Provide the (X, Y) coordinate of the cell's center where the given text is located.  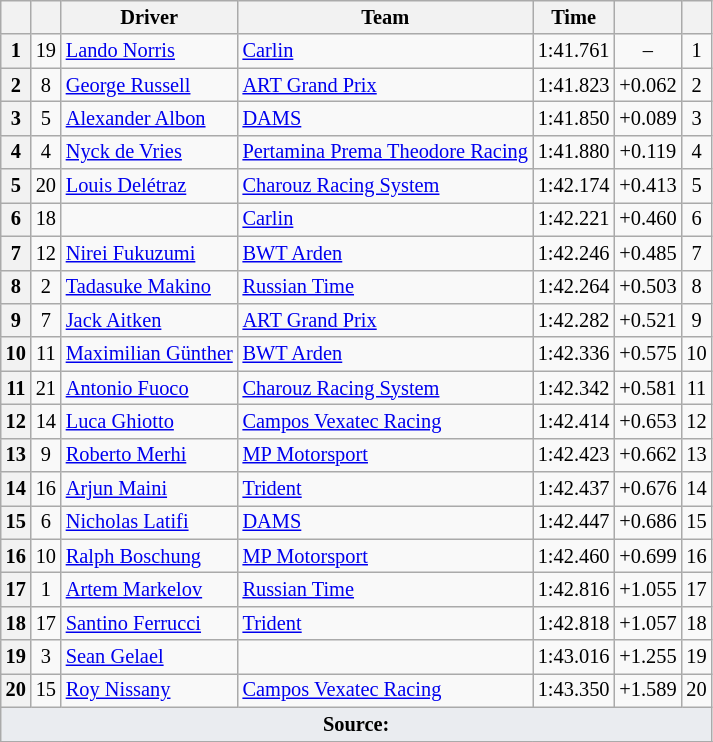
Arjun Maini (150, 489)
Artem Markelov (150, 589)
Maximilian Günther (150, 354)
1:42.447 (574, 522)
1:42.264 (574, 287)
Roy Nissany (150, 690)
+0.089 (648, 118)
+1.589 (648, 690)
1:41.880 (574, 152)
21 (46, 388)
+0.521 (648, 320)
1:43.016 (574, 657)
1:42.174 (574, 186)
Nirei Fukuzumi (150, 253)
+0.413 (648, 186)
+0.575 (648, 354)
Driver (150, 17)
+0.062 (648, 85)
1:43.350 (574, 690)
Jack Aitken (150, 320)
+1.057 (648, 623)
+0.485 (648, 253)
Santino Ferrucci (150, 623)
+0.503 (648, 287)
1:41.761 (574, 51)
Team (386, 17)
1:42.460 (574, 556)
+0.653 (648, 421)
1:42.816 (574, 589)
Lando Norris (150, 51)
1:41.823 (574, 85)
+0.676 (648, 489)
1:42.336 (574, 354)
George Russell (150, 85)
1:42.282 (574, 320)
Time (574, 17)
1:42.437 (574, 489)
+0.662 (648, 455)
1:42.818 (574, 623)
Source: (356, 724)
+1.255 (648, 657)
Luca Ghiotto (150, 421)
1:42.246 (574, 253)
– (648, 51)
+1.055 (648, 589)
Louis Delétraz (150, 186)
Roberto Merhi (150, 455)
1:42.414 (574, 421)
1:41.850 (574, 118)
Tadasuke Makino (150, 287)
1:42.342 (574, 388)
1:42.423 (574, 455)
Alexander Albon (150, 118)
Pertamina Prema Theodore Racing (386, 152)
Antonio Fuoco (150, 388)
Nyck de Vries (150, 152)
+0.460 (648, 219)
Sean Gelael (150, 657)
+0.686 (648, 522)
+0.699 (648, 556)
1:42.221 (574, 219)
+0.581 (648, 388)
Ralph Boschung (150, 556)
+0.119 (648, 152)
Nicholas Latifi (150, 522)
